Scan for the cell matching the given text and deliver its (x, y) coordinate at center. 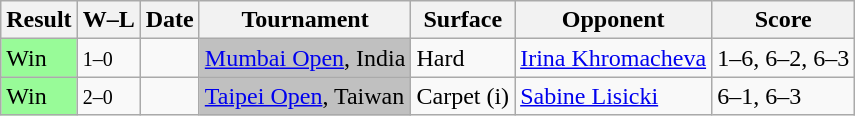
Taipei Open, Taiwan (305, 96)
Surface (463, 20)
Hard (463, 58)
2–0 (108, 96)
Carpet (i) (463, 96)
6–1, 6–3 (784, 96)
Date (170, 20)
Result (39, 20)
1–0 (108, 58)
Score (784, 20)
Irina Khromacheva (614, 58)
Mumbai Open, India (305, 58)
W–L (108, 20)
Opponent (614, 20)
Sabine Lisicki (614, 96)
1–6, 6–2, 6–3 (784, 58)
Tournament (305, 20)
